From the cell containing the given text, extract its center point as [x, y] coordinate. 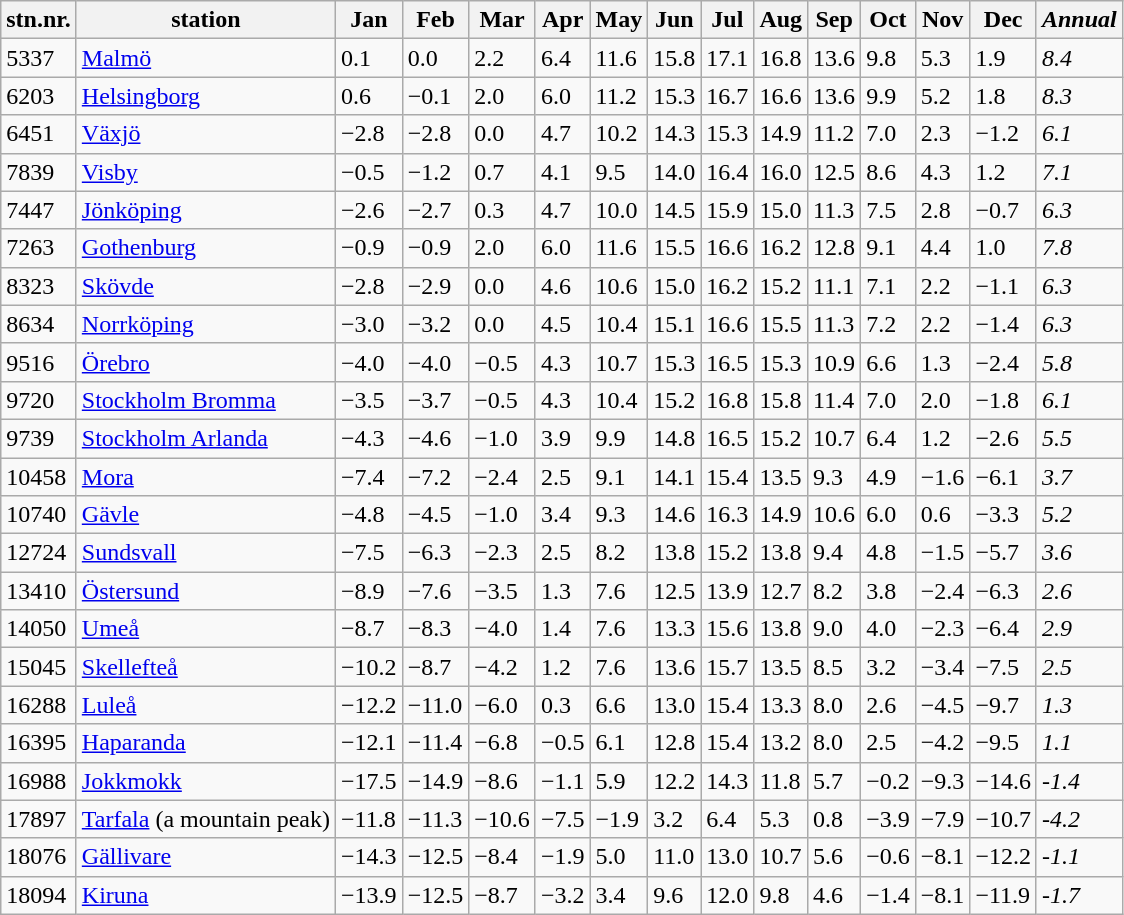
17.1 [728, 58]
3.9 [562, 438]
Annual [1079, 20]
8.4 [1079, 58]
7447 [39, 210]
Visby [206, 172]
Haparanda [206, 743]
Apr [562, 20]
station [206, 20]
Skellefteå [206, 667]
−9.3 [942, 781]
−1.6 [942, 477]
4.9 [888, 477]
−14.3 [370, 857]
−8.6 [502, 781]
8.5 [834, 667]
−11.4 [436, 743]
4.1 [562, 172]
−13.9 [370, 895]
10.0 [619, 210]
15.1 [674, 324]
11.4 [834, 400]
Feb [436, 20]
−4.8 [370, 515]
−4.6 [436, 438]
−11.0 [436, 705]
18094 [39, 895]
6451 [39, 134]
−17.5 [370, 781]
−6.4 [1004, 629]
−2.7 [436, 210]
−7.9 [942, 819]
−11.8 [370, 819]
11.1 [834, 286]
−3.9 [888, 819]
0.1 [370, 58]
Norrköping [206, 324]
−0.6 [888, 857]
10.9 [834, 362]
Tarfala (a mountain peak) [206, 819]
−6.0 [502, 705]
−10.2 [370, 667]
−8.9 [370, 591]
3.6 [1079, 553]
−14.9 [436, 781]
13.2 [781, 743]
Umeå [206, 629]
17897 [39, 819]
8323 [39, 286]
Oct [888, 20]
14.1 [674, 477]
16988 [39, 781]
7839 [39, 172]
−11.3 [436, 819]
9.0 [834, 629]
−8.4 [502, 857]
Östersund [206, 591]
−3.7 [436, 400]
12724 [39, 553]
−11.9 [1004, 895]
16288 [39, 705]
8.6 [888, 172]
13410 [39, 591]
10740 [39, 515]
1.1 [1079, 743]
14.5 [674, 210]
12.2 [674, 781]
2.8 [942, 210]
Jokkmokk [206, 781]
Sep [834, 20]
−10.6 [502, 819]
8.3 [1079, 96]
16.7 [728, 96]
-1.7 [1079, 895]
16.3 [728, 515]
-1.4 [1079, 781]
8634 [39, 324]
7263 [39, 248]
0.8 [834, 819]
12.0 [728, 895]
−2.9 [436, 286]
Skövde [206, 286]
14.0 [674, 172]
Stockholm Bromma [206, 400]
May [619, 20]
Aug [781, 20]
−9.5 [1004, 743]
−4.3 [370, 438]
0.7 [502, 172]
5.8 [1079, 362]
Luleå [206, 705]
Nov [942, 20]
11.0 [674, 857]
Stockholm Arlanda [206, 438]
1.9 [1004, 58]
Jan [370, 20]
9.5 [619, 172]
2.9 [1079, 629]
5337 [39, 58]
Jun [674, 20]
−3.3 [1004, 515]
4.4 [942, 248]
−7.4 [370, 477]
−1.5 [942, 553]
Örebro [206, 362]
14050 [39, 629]
−3.4 [942, 667]
−0.7 [1004, 210]
14.8 [674, 438]
Sundsvall [206, 553]
6203 [39, 96]
Jul [728, 20]
−6.8 [502, 743]
10.2 [619, 134]
−0.2 [888, 781]
5.5 [1079, 438]
1.0 [1004, 248]
16.0 [781, 172]
−5.7 [1004, 553]
−1.8 [1004, 400]
−3.0 [370, 324]
15.7 [728, 667]
7.2 [888, 324]
Kiruna [206, 895]
4.5 [562, 324]
18076 [39, 857]
−6.1 [1004, 477]
13.9 [728, 591]
Jönköping [206, 210]
1.4 [562, 629]
stn.nr. [39, 20]
-1.1 [1079, 857]
4.0 [888, 629]
15.6 [728, 629]
14.6 [674, 515]
5.0 [619, 857]
−9.7 [1004, 705]
Gävle [206, 515]
3.8 [888, 591]
4.8 [888, 553]
−12.1 [370, 743]
12.7 [781, 591]
Dec [1004, 20]
5.6 [834, 857]
−10.7 [1004, 819]
15.9 [728, 210]
11.8 [781, 781]
1.8 [1004, 96]
Växjö [206, 134]
5.7 [834, 781]
10458 [39, 477]
9.6 [674, 895]
−14.6 [1004, 781]
9.4 [834, 553]
Mora [206, 477]
9739 [39, 438]
2.3 [942, 134]
Malmö [206, 58]
−7.2 [436, 477]
3.7 [1079, 477]
−8.3 [436, 629]
-4.2 [1079, 819]
9516 [39, 362]
16.4 [728, 172]
7.8 [1079, 248]
15045 [39, 667]
5.9 [619, 781]
Helsingborg [206, 96]
9720 [39, 400]
−7.6 [436, 591]
Mar [502, 20]
16395 [39, 743]
Gällivare [206, 857]
Gothenburg [206, 248]
−0.1 [436, 96]
7.5 [888, 210]
